Extract the (X, Y) coordinate from the center of the cell holding the provided text.  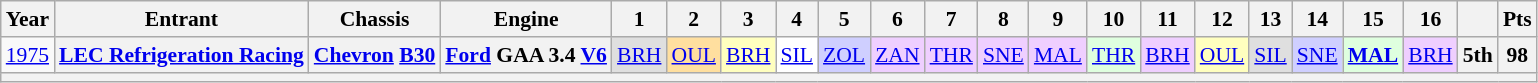
5 (844, 19)
6 (897, 19)
8 (1004, 19)
1 (640, 19)
7 (952, 19)
ZAN (897, 55)
16 (1430, 19)
Chassis (375, 19)
Ford GAA 3.4 V6 (526, 55)
5th (1478, 55)
Engine (526, 19)
2 (693, 19)
15 (1373, 19)
Entrant (182, 19)
3 (748, 19)
10 (1114, 19)
ZOL (844, 55)
9 (1058, 19)
Pts (1518, 19)
LEC Refrigeration Racing (182, 55)
4 (798, 19)
98 (1518, 55)
12 (1222, 19)
13 (1270, 19)
Year (28, 19)
Chevron B30 (375, 55)
11 (1168, 19)
1975 (28, 55)
14 (1318, 19)
